Detect which cell encompasses the target text, then output its (X, Y) center coordinate. 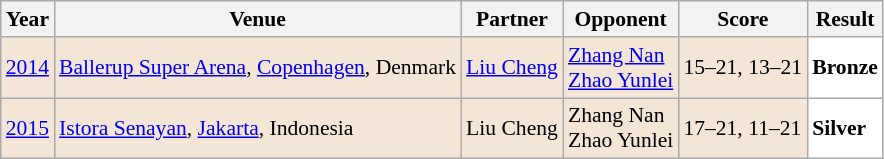
Opponent (620, 19)
Partner (512, 19)
Ballerup Super Arena, Copenhagen, Denmark (258, 68)
15–21, 13–21 (742, 68)
2014 (28, 68)
17–21, 11–21 (742, 128)
Venue (258, 19)
Silver (845, 128)
Year (28, 19)
Bronze (845, 68)
Istora Senayan, Jakarta, Indonesia (258, 128)
2015 (28, 128)
Result (845, 19)
Score (742, 19)
